Pinpoint the cell where the given text exists, returning its (x, y) midpoint coordinate. 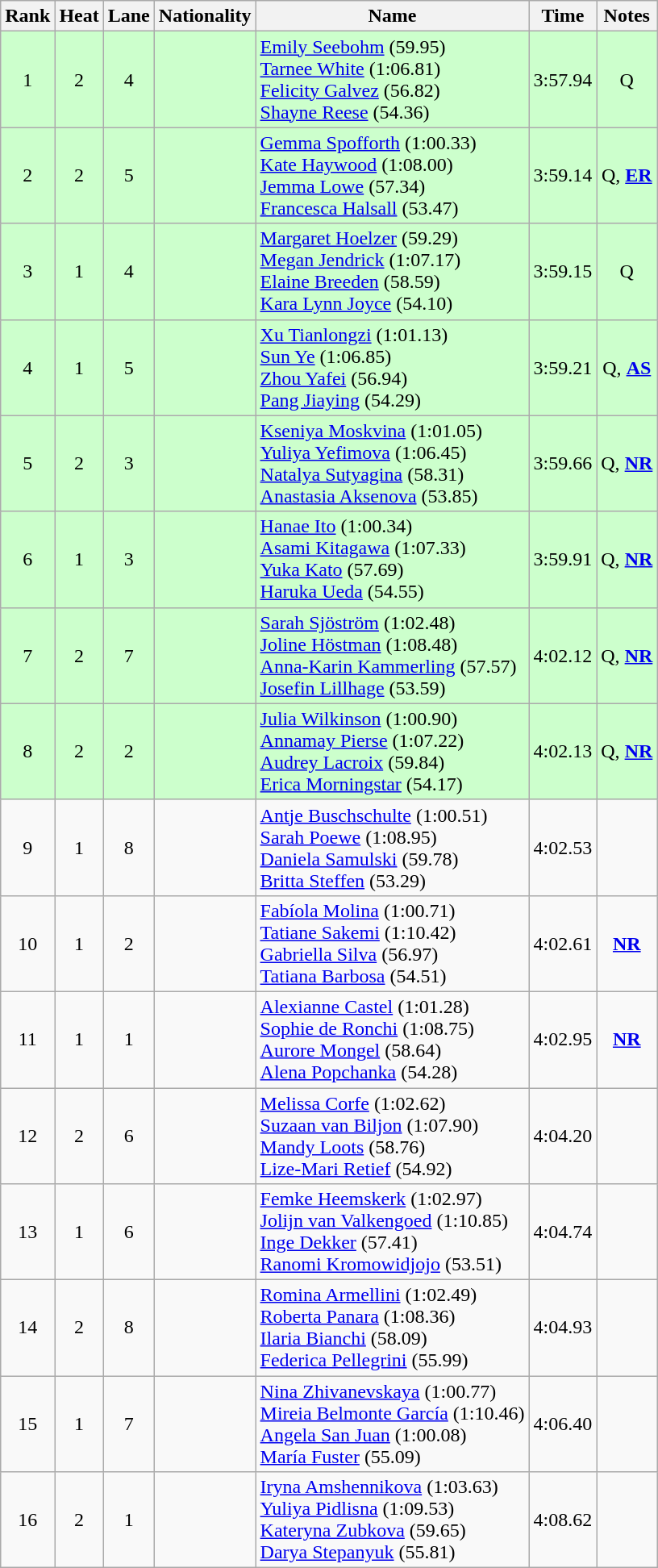
12 (27, 1136)
Heat (79, 16)
Julia Wilkinson (1:00.90) Annamay Pierse (1:07.22) Audrey Lacroix (59.84) Erica Morningstar (54.17) (392, 752)
Nationality (205, 16)
Kseniya Moskvina (1:01.05) Yuliya Yefimova (1:06.45) Natalya Sutyagina (58.31) Anastasia Aksenova (53.85) (392, 463)
13 (27, 1232)
Fabíola Molina (1:00.71) Tatiane Sakemi (1:10.42) Gabriella Silva (56.97) Tatiana Barbosa (54.51) (392, 944)
15 (27, 1424)
9 (27, 847)
Margaret Hoelzer (59.29) Megan Jendrick (1:07.17) Elaine Breeden (58.59) Kara Lynn Joyce (54.10) (392, 271)
4:02.12 (563, 655)
16 (27, 1520)
3:59.91 (563, 560)
4:02.53 (563, 847)
3:59.15 (563, 271)
4:04.93 (563, 1328)
4:08.62 (563, 1520)
Sarah Sjöström (1:02.48) Joline Höstman (1:08.48) Anna-Karin Kammerling (57.57) Josefin Lillhage (53.59) (392, 655)
14 (27, 1328)
Melissa Corfe (1:02.62) Suzaan van Biljon (1:07.90) Mandy Loots (58.76) Lize-Mari Retief (54.92) (392, 1136)
Name (392, 16)
3:59.66 (563, 463)
3:59.14 (563, 176)
Gemma Spofforth (1:00.33) Kate Haywood (1:08.00) Jemma Lowe (57.34) Francesca Halsall (53.47) (392, 176)
Notes (627, 16)
4:04.20 (563, 1136)
4:04.74 (563, 1232)
10 (27, 944)
Hanae Ito (1:00.34) Asami Kitagawa (1:07.33) Yuka Kato (57.69) Haruka Ueda (54.55) (392, 560)
Femke Heemskerk (1:02.97) Jolijn van Valkengoed (1:10.85) Inge Dekker (57.41) Ranomi Kromowidjojo (53.51) (392, 1232)
Iryna Amshennikova (1:03.63) Yuliya Pidlisna (1:09.53) Kateryna Zubkova (59.65) Darya Stepanyuk (55.81) (392, 1520)
Rank (27, 16)
4:02.95 (563, 1039)
Q, ER (627, 176)
4:06.40 (563, 1424)
3:59.21 (563, 368)
Xu Tianlongzi (1:01.13) Sun Ye (1:06.85) Zhou Yafei (56.94) Pang Jiaying (54.29) (392, 368)
Romina Armellini (1:02.49) Roberta Panara (1:08.36) Ilaria Bianchi (58.09) Federica Pellegrini (55.99) (392, 1328)
Time (563, 16)
Q, AS (627, 368)
Lane (129, 16)
4:02.61 (563, 944)
Nina Zhivanevskaya (1:00.77) Mireia Belmonte García (1:10.46) Angela San Juan (1:00.08) María Fuster (55.09) (392, 1424)
Alexianne Castel (1:01.28) Sophie de Ronchi (1:08.75) Aurore Mongel (58.64) Alena Popchanka (54.28) (392, 1039)
Emily Seebohm (59.95) Tarnee White (1:06.81) Felicity Galvez (56.82) Shayne Reese (54.36) (392, 79)
Antje Buschschulte (1:00.51) Sarah Poewe (1:08.95) Daniela Samulski (59.78) Britta Steffen (53.29) (392, 847)
3:57.94 (563, 79)
4:02.13 (563, 752)
11 (27, 1039)
